Scan for the cell matching the given text and deliver its [x, y] coordinate at center. 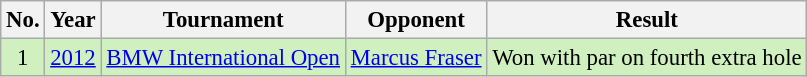
Result [647, 20]
Year [73, 20]
1 [23, 58]
Marcus Fraser [416, 58]
BMW International Open [223, 58]
Tournament [223, 20]
Opponent [416, 20]
Won with par on fourth extra hole [647, 58]
No. [23, 20]
2012 [73, 58]
